Provide the (X, Y) coordinate of the cell's center where the given text is located.  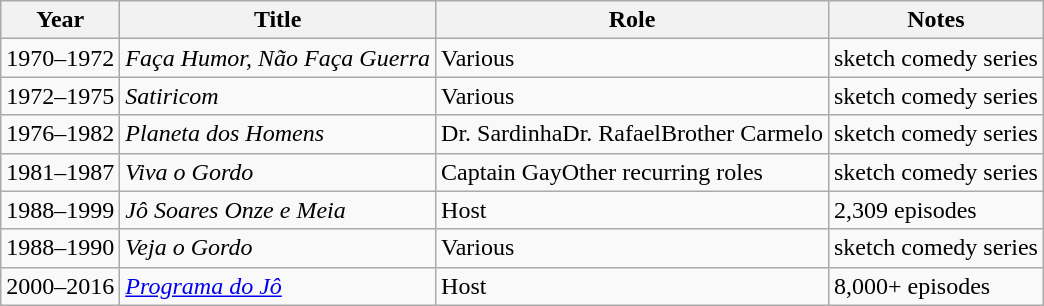
Title (278, 20)
1976–1982 (60, 134)
Dr. SardinhaDr. RafaelBrother Carmelo (632, 134)
Faça Humor, Não Faça Guerra (278, 58)
Viva o Gordo (278, 172)
Captain GayOther recurring roles (632, 172)
Role (632, 20)
Year (60, 20)
Satiricom (278, 96)
1981–1987 (60, 172)
1988–1990 (60, 248)
Jô Soares Onze e Meia (278, 210)
8,000+ episodes (936, 286)
2,309 episodes (936, 210)
Planeta dos Homens (278, 134)
1972–1975 (60, 96)
1970–1972 (60, 58)
1988–1999 (60, 210)
2000–2016 (60, 286)
Programa do Jô (278, 286)
Notes (936, 20)
Veja o Gordo (278, 248)
